Provide the (X, Y) coordinate of the cell's center where the given text is located.  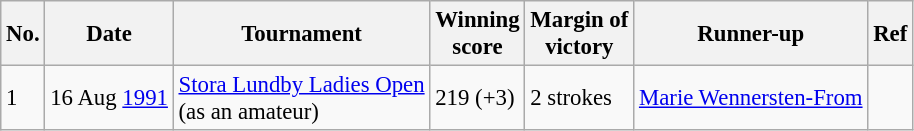
Winningscore (478, 34)
Date (109, 34)
Marie Wennersten-From (751, 98)
Ref (890, 34)
No. (23, 34)
Margin ofvictory (580, 34)
Stora Lundby Ladies Open(as an amateur) (302, 98)
Runner-up (751, 34)
2 strokes (580, 98)
1 (23, 98)
16 Aug 1991 (109, 98)
219 (+3) (478, 98)
Tournament (302, 34)
